Find where the given text appears and provide that cell's center as (x, y) coordinate. 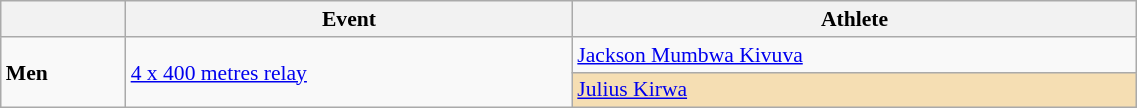
Julius Kirwa (854, 90)
Jackson Mumbwa Kivuva (854, 55)
4 x 400 metres relay (350, 72)
Athlete (854, 19)
Event (350, 19)
Men (64, 72)
